Return the (X, Y) coordinate for the center point of the cell that contains the specified text.  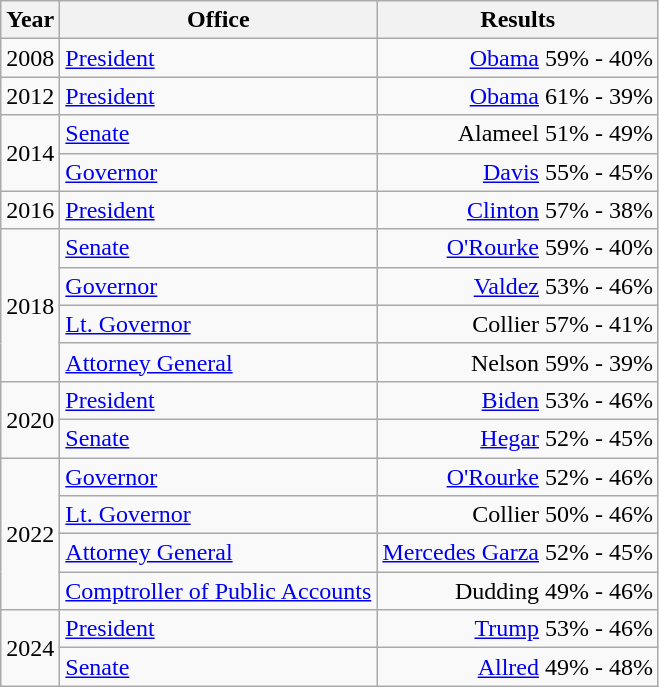
2020 (30, 419)
O'Rourke 59% - 40% (518, 248)
Collier 50% - 46% (518, 515)
Comptroller of Public Accounts (218, 591)
Office (218, 20)
Alameel 51% - 49% (518, 134)
Hegar 52% - 45% (518, 438)
2014 (30, 153)
2024 (30, 648)
Mercedes Garza 52% - 45% (518, 553)
2008 (30, 58)
Obama 59% - 40% (518, 58)
2018 (30, 305)
Davis 55% - 45% (518, 172)
Clinton 57% - 38% (518, 210)
2022 (30, 534)
Obama 61% - 39% (518, 96)
Collier 57% - 41% (518, 324)
2012 (30, 96)
Biden 53% - 46% (518, 400)
O'Rourke 52% - 46% (518, 477)
Results (518, 20)
Allred 49% - 48% (518, 667)
Valdez 53% - 46% (518, 286)
2016 (30, 210)
Year (30, 20)
Nelson 59% - 39% (518, 362)
Trump 53% - 46% (518, 629)
Dudding 49% - 46% (518, 591)
